Return (X, Y) of the center of cell containing provided text 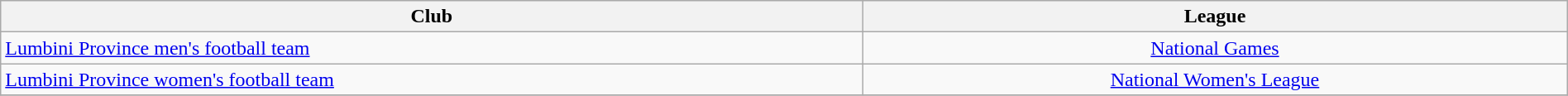
League (1216, 17)
National Games (1216, 48)
Club (432, 17)
Lumbini Province women's football team (432, 79)
Lumbini Province men's football team (432, 48)
National Women's League (1216, 79)
